For the text-containing cell, return its midpoint in [X, Y] coordinate format. 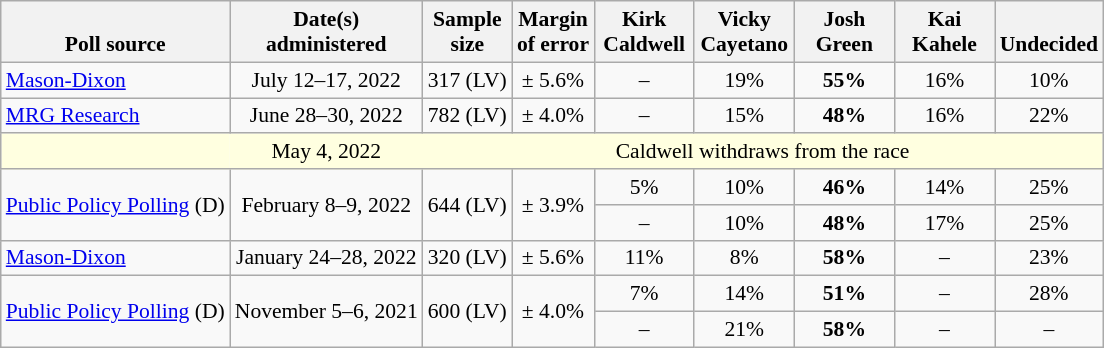
600 (LV) [468, 312]
51% [844, 294]
23% [1049, 258]
± 3.9% [553, 204]
KirkCaldwell [644, 32]
June 28–30, 2022 [326, 116]
5% [644, 187]
Poll source [116, 32]
Samplesize [468, 32]
55% [844, 80]
8% [744, 258]
28% [1049, 294]
15% [744, 116]
7% [644, 294]
17% [944, 223]
19% [744, 80]
317 (LV) [468, 80]
782 (LV) [468, 116]
320 (LV) [468, 258]
February 8–9, 2022 [326, 204]
July 12–17, 2022 [326, 80]
KaiKahele [944, 32]
JoshGreen [844, 32]
644 (LV) [468, 204]
January 24–28, 2022 [326, 258]
11% [644, 258]
Undecided [1049, 32]
22% [1049, 116]
VickyCayetano [744, 32]
MRG Research [116, 116]
Date(s)administered [326, 32]
May 4, 2022 [326, 152]
46% [844, 187]
November 5–6, 2021 [326, 312]
Marginof error [553, 32]
21% [744, 330]
Caldwell withdraws from the race [763, 152]
